Locate the cell with the specified text and output its (X, Y) center coordinate. 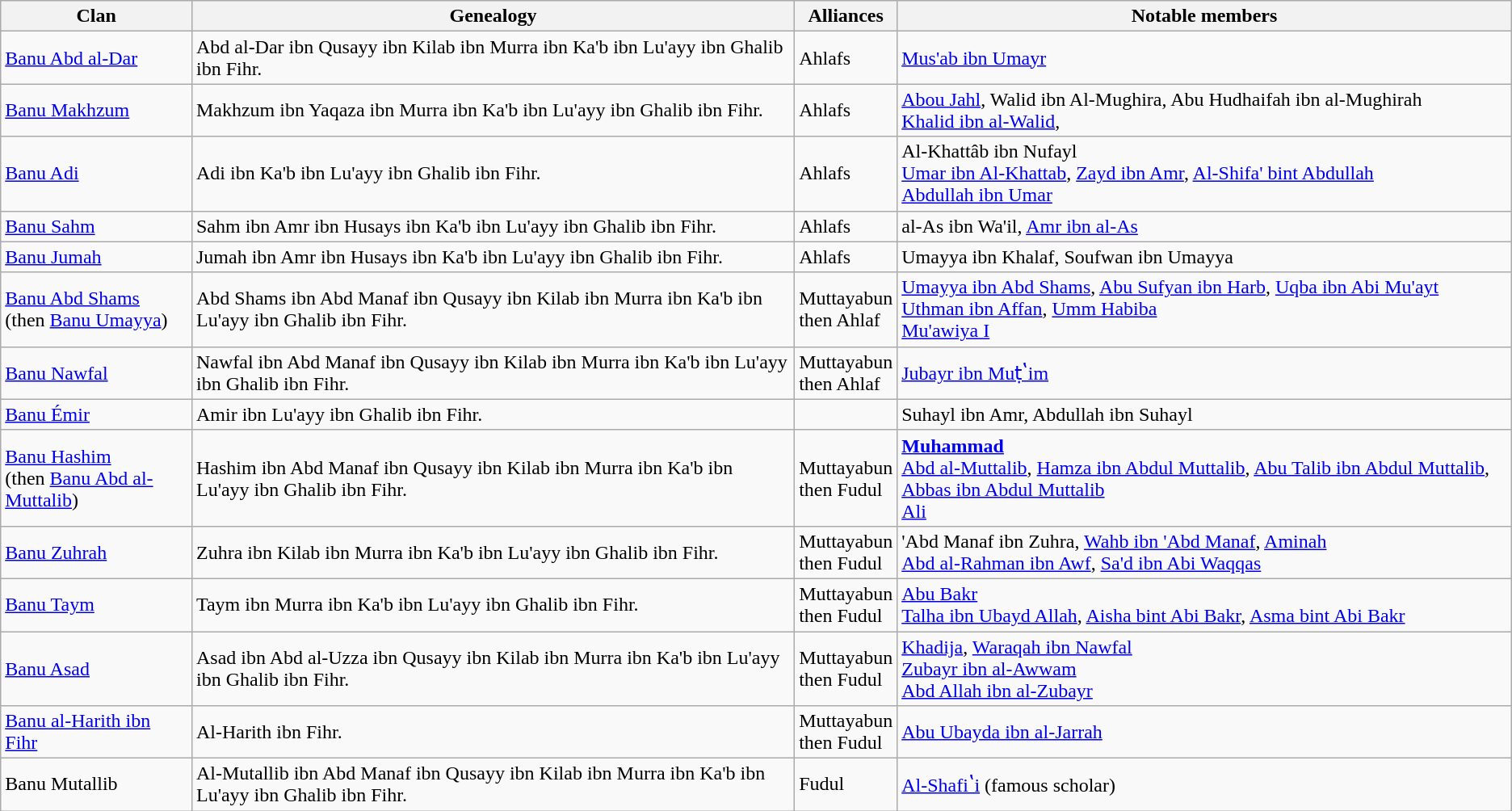
Hashim ibn Abd Manaf ibn Qusayy ibn Kilab ibn Murra ibn Ka'b ibn Lu'ayy ibn Ghalib ibn Fihr. (493, 478)
Banu Émir (97, 414)
Sahm ibn Amr ibn Husays ibn Ka'b ibn Lu'ayy ibn Ghalib ibn Fihr. (493, 226)
'Abd Manaf ibn Zuhra, Wahb ibn 'Abd Manaf, AminahAbd al-Rahman ibn Awf, Sa'd ibn Abi Waqqas (1205, 553)
al-As ibn Wa'il, Amr ibn al-As (1205, 226)
Jubayr ibn Muṭʽim (1205, 373)
Abd al-Dar ibn Qusayy ibn Kilab ibn Murra ibn Ka'b ibn Lu'ayy ibn Ghalib ibn Fihr. (493, 58)
Abou Jahl, Walid ibn Al-Mughira, Abu Hudhaifah ibn al-MughirahKhalid ibn al-Walid, (1205, 110)
Genealogy (493, 16)
Banu al-Harith ibn Fihr (97, 732)
Asad ibn Abd al-Uzza ibn Qusayy ibn Kilab ibn Murra ibn Ka'b ibn Lu'ayy ibn Ghalib ibn Fihr. (493, 669)
Banu Mutallib (97, 785)
Banu Abd al-Dar (97, 58)
Banu Hashim(then Banu Abd al-Muttalib) (97, 478)
Banu Makhzum (97, 110)
Banu Taym (97, 604)
Al-Khattâb ibn NufaylUmar ibn Al-Khattab, Zayd ibn Amr, Al-Shifa' bint Abdullah Abdullah ibn Umar (1205, 174)
Banu Abd Shams(then Banu Umayya) (97, 309)
Banu Jumah (97, 257)
Nawfal ibn Abd Manaf ibn Qusayy ibn Kilab ibn Murra ibn Ka'b ibn Lu'ayy ibn Ghalib ibn Fihr. (493, 373)
Al-Mutallib ibn Abd Manaf ibn Qusayy ibn Kilab ibn Murra ibn Ka'b ibn Lu'ayy ibn Ghalib ibn Fihr. (493, 785)
Abd Shams ibn Abd Manaf ibn Qusayy ibn Kilab ibn Murra ibn Ka'b ibn Lu'ayy ibn Ghalib ibn Fihr. (493, 309)
Umayya ibn Abd Shams, Abu Sufyan ibn Harb, Uqba ibn Abi Mu'ayt Uthman ibn Affan, Umm Habiba Mu'awiya I (1205, 309)
Adi ibn Ka'b ibn Lu'ayy ibn Ghalib ibn Fihr. (493, 174)
Banu Zuhrah (97, 553)
Al-Harith ibn Fihr. (493, 732)
Umayya ibn Khalaf, Soufwan ibn Umayya (1205, 257)
Banu Asad (97, 669)
Banu Adi (97, 174)
Banu Sahm (97, 226)
Banu Nawfal (97, 373)
Notable members (1205, 16)
Khadija, Waraqah ibn Nawfal Zubayr ibn al-Awwam Abd Allah ibn al-Zubayr (1205, 669)
Al-Shafiʽi (famous scholar) (1205, 785)
Abu Bakr Talha ibn Ubayd Allah, Aisha bint Abi Bakr, Asma bint Abi Bakr (1205, 604)
MuhammadAbd al-Muttalib, Hamza ibn Abdul Muttalib, Abu Talib ibn Abdul Muttalib, Abbas ibn Abdul MuttalibAli (1205, 478)
Taym ibn Murra ibn Ka'b ibn Lu'ayy ibn Ghalib ibn Fihr. (493, 604)
Jumah ibn Amr ibn Husays ibn Ka'b ibn Lu'ayy ibn Ghalib ibn Fihr. (493, 257)
Muttayabunthen Fudul (846, 553)
Abu Ubayda ibn al-Jarrah (1205, 732)
Suhayl ibn Amr, Abdullah ibn Suhayl (1205, 414)
Alliances (846, 16)
Muttayabun then Ahlaf (846, 373)
Makhzum ibn Yaqaza ibn Murra ibn Ka'b ibn Lu'ayy ibn Ghalib ibn Fihr. (493, 110)
Muttayabunthen Ahlaf (846, 309)
Clan (97, 16)
Zuhra ibn Kilab ibn Murra ibn Ka'b ibn Lu'ayy ibn Ghalib ibn Fihr. (493, 553)
Mus'ab ibn Umayr (1205, 58)
Fudul (846, 785)
Amir ibn Lu'ayy ibn Ghalib ibn Fihr. (493, 414)
